From the cell containing the given text, extract its center point as (x, y) coordinate. 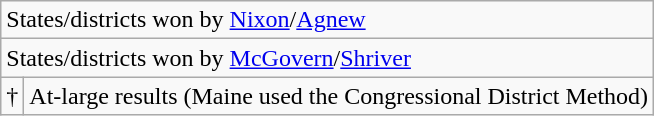
States/districts won by Nixon/Agnew (328, 20)
At-large results (Maine used the Congressional District Method) (339, 96)
† (12, 96)
States/districts won by McGovern/Shriver (328, 58)
